Extract the (x, y) coordinate from the center of the cell holding the provided text.  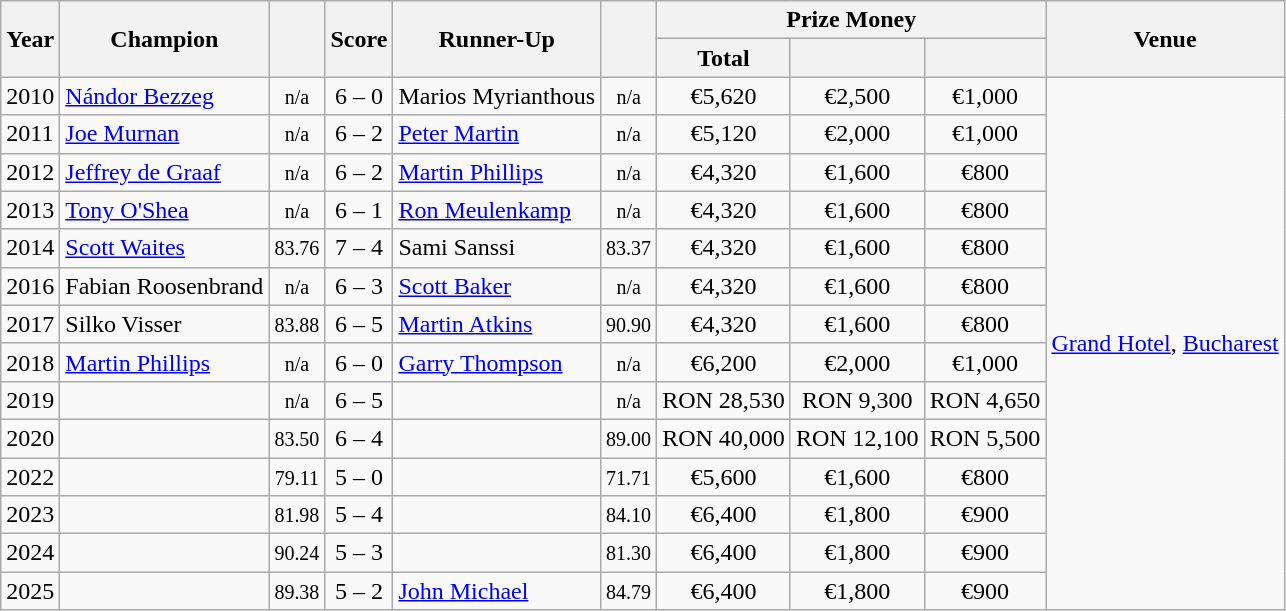
84.79 (629, 591)
5 – 2 (359, 591)
89.38 (297, 591)
€5,120 (724, 134)
Ron Meulenkamp (497, 210)
€6,200 (724, 362)
83.88 (297, 324)
Marios Myrianthous (497, 96)
Scott Baker (497, 286)
Year (30, 39)
2012 (30, 172)
Silko Visser (164, 324)
Score (359, 39)
Fabian Roosenbrand (164, 286)
Total (724, 58)
2019 (30, 400)
81.30 (629, 553)
RON 40,000 (724, 438)
81.98 (297, 515)
RON 12,100 (857, 438)
5 – 3 (359, 553)
2025 (30, 591)
RON 4,650 (985, 400)
5 – 4 (359, 515)
6 – 1 (359, 210)
71.71 (629, 477)
2014 (30, 248)
Champion (164, 39)
2018 (30, 362)
2013 (30, 210)
84.10 (629, 515)
2017 (30, 324)
Garry Thompson (497, 362)
83.50 (297, 438)
5 – 0 (359, 477)
Nándor Bezzeg (164, 96)
RON 28,530 (724, 400)
Scott Waites (164, 248)
90.90 (629, 324)
€2,500 (857, 96)
89.00 (629, 438)
€5,620 (724, 96)
RON 9,300 (857, 400)
Grand Hotel, Bucharest (1165, 344)
2020 (30, 438)
Peter Martin (497, 134)
83.37 (629, 248)
90.24 (297, 553)
79.11 (297, 477)
Jeffrey de Graaf (164, 172)
Runner-Up (497, 39)
Venue (1165, 39)
83.76 (297, 248)
6 – 4 (359, 438)
John Michael (497, 591)
RON 5,500 (985, 438)
2022 (30, 477)
2010 (30, 96)
Tony O'Shea (164, 210)
2011 (30, 134)
7 – 4 (359, 248)
6 – 3 (359, 286)
Martin Atkins (497, 324)
Sami Sanssi (497, 248)
€5,600 (724, 477)
2016 (30, 286)
2023 (30, 515)
Prize Money (852, 20)
Joe Murnan (164, 134)
2024 (30, 553)
